Search for the cell housing the specified text and yield its (X, Y) center coordinate. 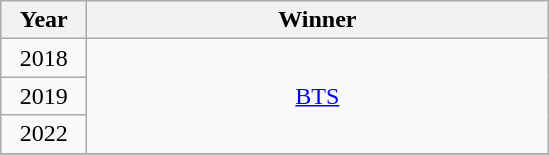
2019 (44, 96)
2018 (44, 58)
Year (44, 20)
2022 (44, 134)
BTS (318, 96)
Winner (318, 20)
